From the cell containing the given text, extract its center point as [x, y] coordinate. 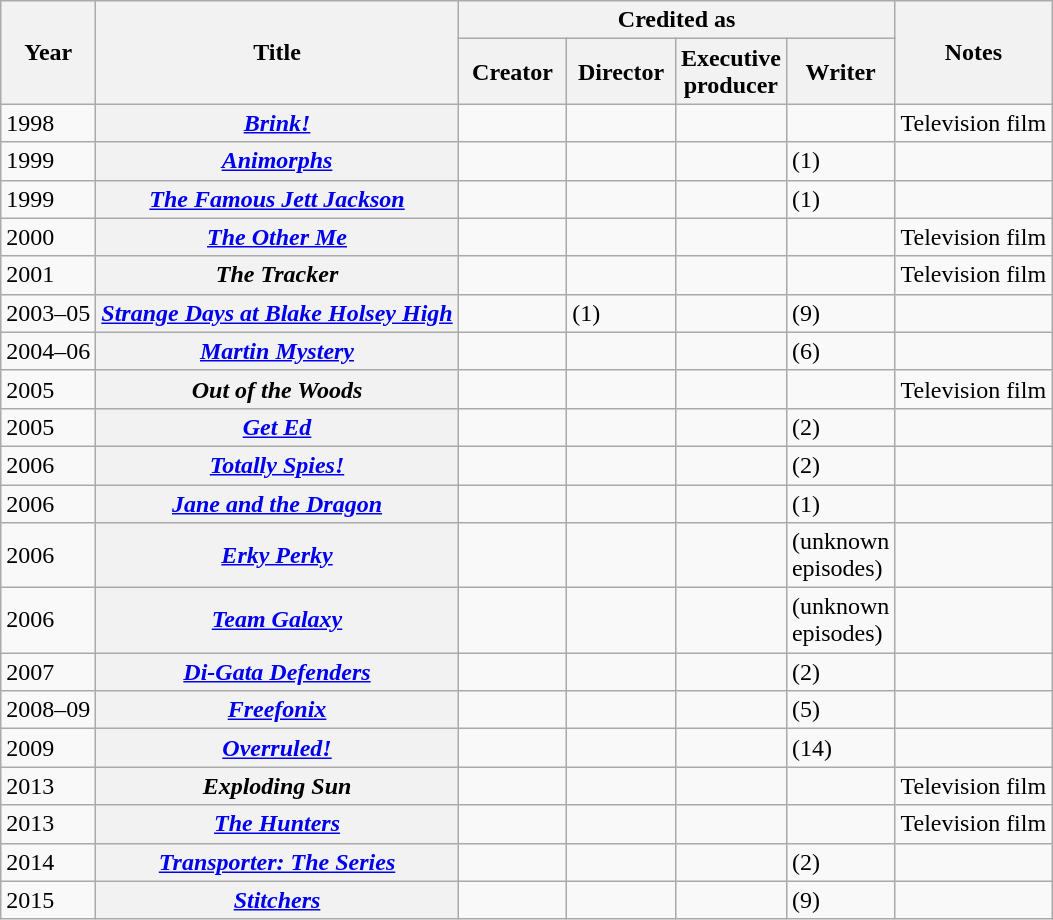
Out of the Woods [277, 389]
Jane and the Dragon [277, 503]
2007 [48, 672]
The Famous Jett Jackson [277, 199]
(5) [840, 710]
Erky Perky [277, 556]
The Tracker [277, 275]
Executiveproducer [730, 72]
Exploding Sun [277, 786]
Writer [840, 72]
1998 [48, 123]
Freefonix [277, 710]
Animorphs [277, 161]
Transporter: The Series [277, 862]
2015 [48, 900]
The Hunters [277, 824]
Brink! [277, 123]
2001 [48, 275]
Di-Gata Defenders [277, 672]
Director [622, 72]
Team Galaxy [277, 620]
Martin Mystery [277, 351]
The Other Me [277, 237]
(6) [840, 351]
2008–09 [48, 710]
2000 [48, 237]
Credited as [676, 20]
Creator [512, 72]
Notes [974, 52]
(14) [840, 748]
2003–05 [48, 313]
2009 [48, 748]
Get Ed [277, 427]
Year [48, 52]
Overruled! [277, 748]
2004–06 [48, 351]
2014 [48, 862]
Strange Days at Blake Holsey High [277, 313]
Title [277, 52]
Totally Spies! [277, 465]
Stitchers [277, 900]
